Output the (x, y) coordinate of the center of the cell containing the given text.  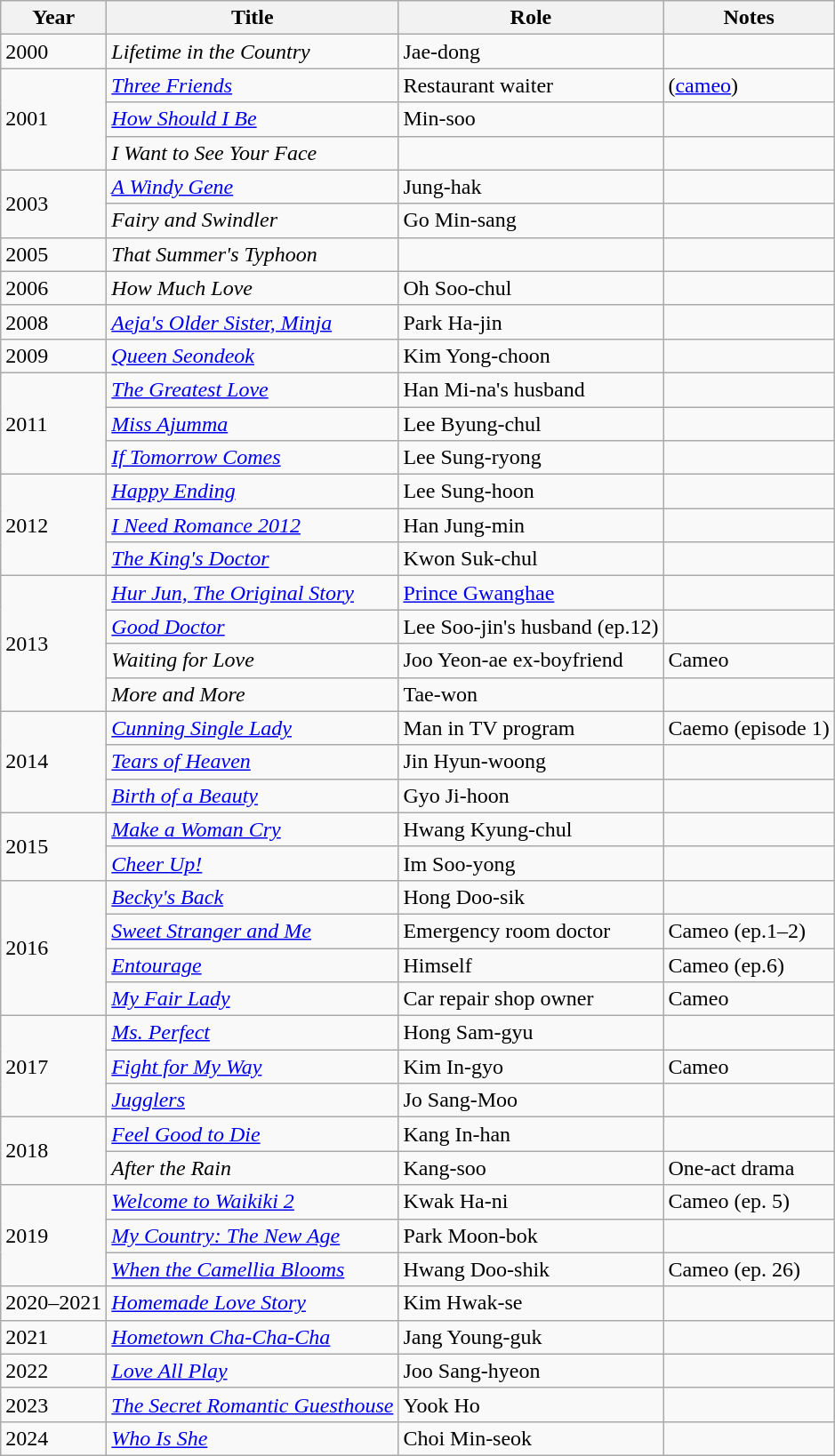
Jin Hyun-woong (531, 762)
Lee Sung-ryong (531, 458)
Go Min-sang (531, 220)
2018 (53, 1151)
Min-soo (531, 119)
Homemade Love Story (253, 1303)
Tae-won (531, 694)
Kwak Ha-ni (531, 1202)
Love All Play (253, 1371)
Jo Sang-Moo (531, 1100)
2008 (53, 322)
2016 (53, 948)
When the Camellia Blooms (253, 1269)
How Should I Be (253, 119)
Role (531, 18)
2014 (53, 762)
The Greatest Love (253, 389)
How Much Love (253, 288)
My Country: The New Age (253, 1236)
The Secret Romantic Guesthouse (253, 1404)
Cameo (ep. 26) (749, 1269)
I Need Romance 2012 (253, 525)
2000 (53, 52)
Kang-soo (531, 1168)
Sweet Stranger and Me (253, 931)
Cunning Single Lady (253, 728)
Himself (531, 964)
Hometown Cha-Cha-Cha (253, 1337)
2011 (53, 423)
Hwang Doo-shik (531, 1269)
Feel Good to Die (253, 1134)
Welcome to Waikiki 2 (253, 1202)
Make a Woman Cry (253, 829)
Kim Hwak-se (531, 1303)
Title (253, 18)
Car repair shop owner (531, 999)
Good Doctor (253, 627)
Emergency room doctor (531, 931)
Fairy and Swindler (253, 220)
Park Moon-bok (531, 1236)
Aeja's Older Sister, Minja (253, 322)
Ms. Perfect (253, 1033)
Fight for My Way (253, 1067)
2013 (53, 644)
Hwang Kyung-chul (531, 829)
Waiting for Love (253, 660)
Jang Young-guk (531, 1337)
After the Rain (253, 1168)
Jugglers (253, 1100)
Choi Min-seok (531, 1438)
2022 (53, 1371)
2024 (53, 1438)
Jae-dong (531, 52)
Three Friends (253, 85)
Becky's Back (253, 897)
2003 (53, 204)
Gyo Ji-hoon (531, 796)
Entourage (253, 964)
Kwon Suk-chul (531, 559)
Park Ha-jin (531, 322)
2015 (53, 846)
Year (53, 18)
Prince Gwanghae (531, 593)
Lee Byung-chul (531, 424)
Queen Seondeok (253, 356)
Jung-hak (531, 187)
If Tomorrow Comes (253, 458)
Joo Yeon-ae ex-boyfriend (531, 660)
Lee Soo-jin's husband (ep.12) (531, 627)
2021 (53, 1337)
Happy Ending (253, 492)
2019 (53, 1236)
Miss Ajumma (253, 424)
One-act drama (749, 1168)
Cheer Up! (253, 863)
Cameo (ep.1–2) (749, 931)
Restaurant waiter (531, 85)
Cameo (ep. 5) (749, 1202)
Lifetime in the Country (253, 52)
Oh Soo-chul (531, 288)
2005 (53, 254)
Kang In-han (531, 1134)
Cameo (ep.6) (749, 964)
Man in TV program (531, 728)
Hong Sam-gyu (531, 1033)
Caemo (episode 1) (749, 728)
Birth of a Beauty (253, 796)
Hur Jun, The Original Story (253, 593)
Yook Ho (531, 1404)
2001 (53, 119)
Lee Sung-hoon (531, 492)
Kim Yong-choon (531, 356)
Im Soo-yong (531, 863)
Joo Sang-hyeon (531, 1371)
The King's Doctor (253, 559)
(cameo) (749, 85)
2012 (53, 525)
2020–2021 (53, 1303)
My Fair Lady (253, 999)
A Windy Gene (253, 187)
Han Jung-min (531, 525)
Hong Doo-sik (531, 897)
Notes (749, 18)
That Summer's Typhoon (253, 254)
2017 (53, 1067)
2023 (53, 1404)
2006 (53, 288)
Han Mi-na's husband (531, 389)
Who Is She (253, 1438)
More and More (253, 694)
Tears of Heaven (253, 762)
I Want to See Your Face (253, 153)
Kim In-gyo (531, 1067)
2009 (53, 356)
